Identify which cell holds the provided text, then report its (X, Y) central coordinate. 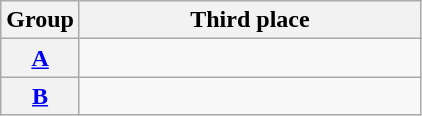
Group (40, 20)
B (40, 96)
Third place (250, 20)
A (40, 58)
